Return [X, Y] of the center of cell containing provided text 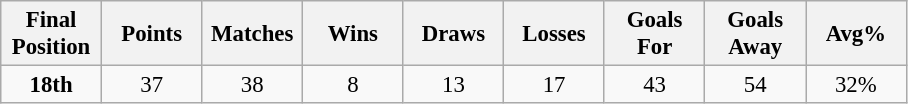
Losses [554, 34]
Matches [252, 34]
43 [654, 85]
13 [454, 85]
Avg% [856, 34]
54 [756, 85]
32% [856, 85]
Goals Away [756, 34]
Points [152, 34]
17 [554, 85]
38 [252, 85]
Wins [354, 34]
37 [152, 85]
Draws [454, 34]
18th [52, 85]
Goals For [654, 34]
Final Position [52, 34]
8 [354, 85]
